Output the [x, y] coordinate of the center of the cell containing the given text.  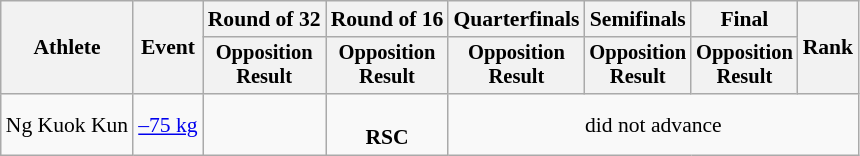
Athlete [67, 48]
Final [744, 19]
Ng Kuok Kun [67, 124]
Quarterfinals [516, 19]
–75 kg [168, 124]
Round of 16 [388, 19]
did not advance [653, 124]
Rank [828, 48]
RSC [388, 124]
Semifinals [638, 19]
Round of 32 [264, 19]
Event [168, 48]
